Pinpoint the cell where the given text exists, returning its [x, y] midpoint coordinate. 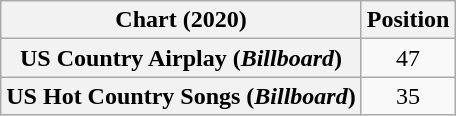
Chart (2020) [181, 20]
35 [408, 96]
US Hot Country Songs (Billboard) [181, 96]
US Country Airplay (Billboard) [181, 58]
Position [408, 20]
47 [408, 58]
